Extract the [x, y] coordinate from the center of the cell holding the provided text.  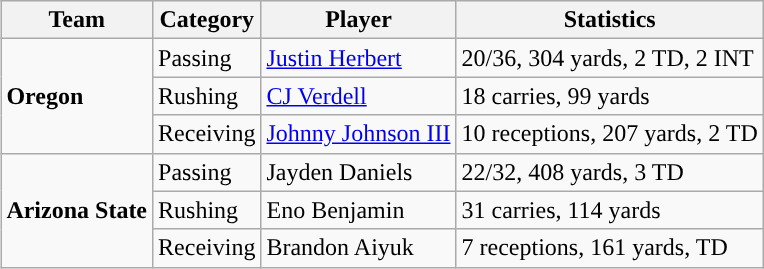
22/32, 408 yards, 3 TD [610, 172]
Arizona State [77, 210]
Oregon [77, 96]
Johnny Johnson III [358, 134]
Eno Benjamin [358, 210]
31 carries, 114 yards [610, 210]
CJ Verdell [358, 96]
Brandon Aiyuk [358, 248]
Statistics [610, 20]
20/36, 304 yards, 2 TD, 2 INT [610, 58]
Category [207, 20]
Justin Herbert [358, 58]
Player [358, 20]
18 carries, 99 yards [610, 96]
Team [77, 20]
7 receptions, 161 yards, TD [610, 248]
10 receptions, 207 yards, 2 TD [610, 134]
Jayden Daniels [358, 172]
